Extract the [x, y] coordinate from the center of the cell holding the provided text.  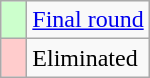
Final round [88, 20]
Eliminated [88, 58]
